Determine the (X, Y) coordinate at the center of the cell enclosing the given text.  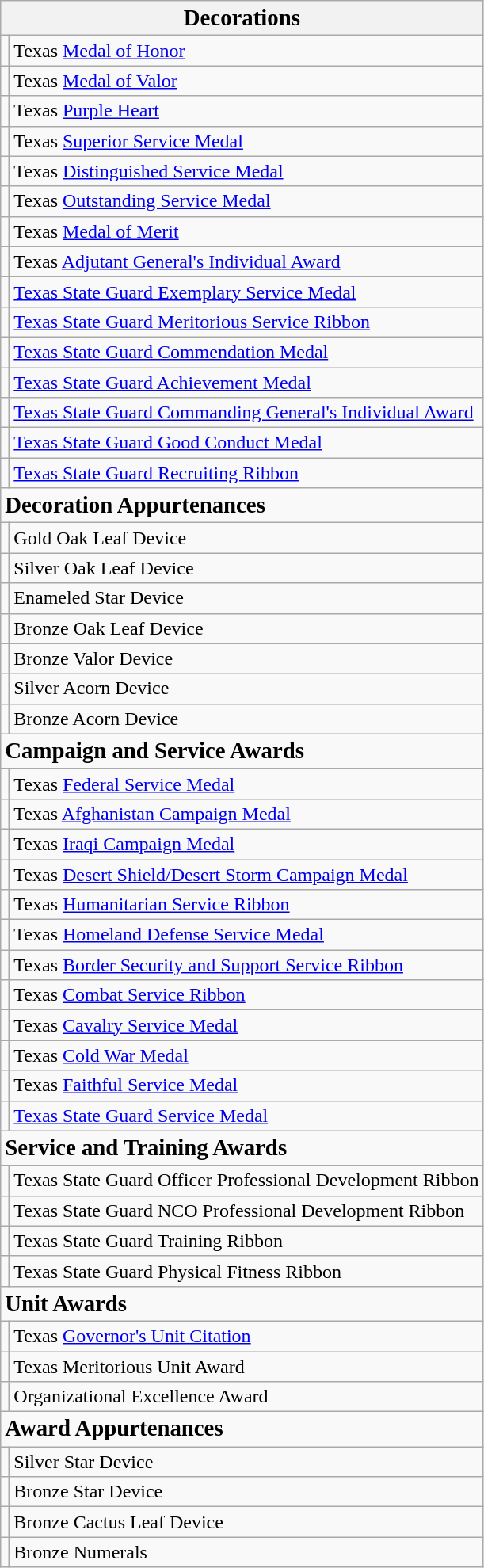
Texas Distinguished Service Medal (246, 171)
Texas Medal of Valor (246, 81)
Texas Combat Service Ribbon (246, 995)
Texas State Guard Good Conduct Medal (246, 443)
Decoration Appurtenances (242, 505)
Texas Governor's Unit Citation (246, 1336)
Texas Meritorious Unit Award (246, 1367)
Texas State Guard Service Medal (246, 1116)
Service and Training Awards (242, 1148)
Texas Cavalry Service Medal (246, 1025)
Bronze Cactus Leaf Device (246, 1522)
Texas Humanitarian Service Ribbon (246, 905)
Bronze Star Device (246, 1492)
Texas State Guard Exemplary Service Medal (246, 292)
Enameled Star Device (246, 598)
Texas State Guard Physical Fitness Ribbon (246, 1271)
Texas State Guard Recruiting Ribbon (246, 473)
Texas Medal of Honor (246, 51)
Texas State Guard Meritorious Service Ribbon (246, 322)
Gold Oak Leaf Device (246, 538)
Texas State Guard Training Ribbon (246, 1241)
Campaign and Service Awards (242, 751)
Silver Acorn Device (246, 689)
Silver Oak Leaf Device (246, 568)
Texas State Guard Officer Professional Development Ribbon (246, 1181)
Award Appurtenances (242, 1429)
Silver Star Device (246, 1462)
Texas Medal of Merit (246, 231)
Texas Purple Heart (246, 111)
Texas Desert Shield/Desert Storm Campaign Medal (246, 874)
Texas Outstanding Service Medal (246, 201)
Texas Homeland Defense Service Medal (246, 935)
Organizational Excellence Award (246, 1397)
Texas State Guard NCO Professional Development Ribbon (246, 1211)
Texas Federal Service Medal (246, 784)
Texas Adjutant General's Individual Award (246, 261)
Bronze Numerals (246, 1552)
Texas Cold War Medal (246, 1055)
Unit Awards (242, 1303)
Texas Iraqi Campaign Medal (246, 844)
Bronze Acorn Device (246, 719)
Texas State Guard Achievement Medal (246, 383)
Texas State Guard Commanding General's Individual Award (246, 413)
Texas Faithful Service Medal (246, 1085)
Texas State Guard Commendation Medal (246, 352)
Bronze Oak Leaf Device (246, 628)
Texas Superior Service Medal (246, 141)
Decorations (242, 18)
Texas Afghanistan Campaign Medal (246, 814)
Texas Border Security and Support Service Ribbon (246, 965)
Bronze Valor Device (246, 658)
